From the cell containing the given text, extract its center point as (x, y) coordinate. 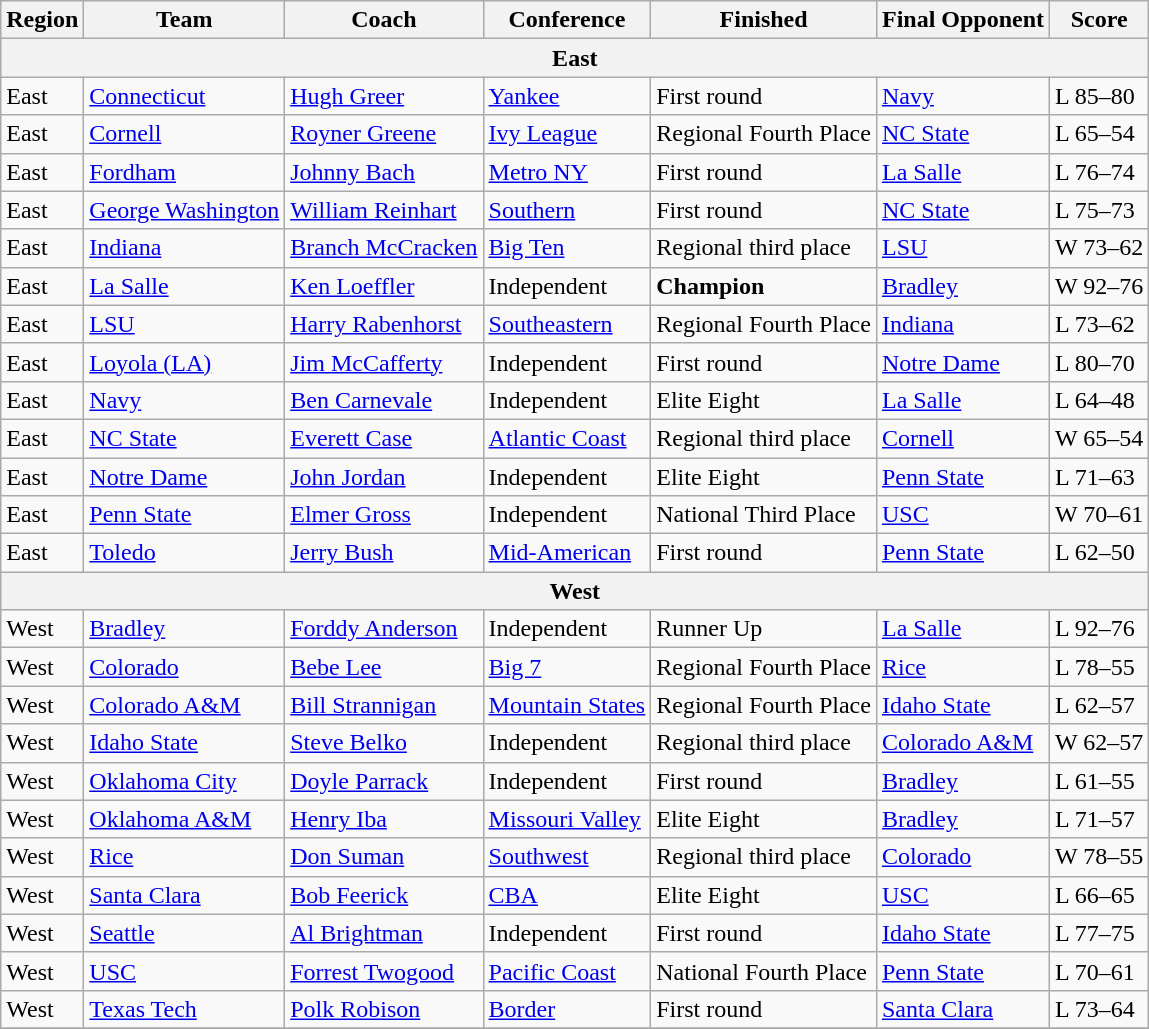
L 61–55 (1100, 781)
National Fourth Place (764, 971)
L 64–48 (1100, 400)
Mountain States (567, 705)
Score (1100, 20)
L 92–76 (1100, 629)
Texas Tech (184, 1009)
Runner Up (764, 629)
Oklahoma City (184, 781)
Henry Iba (384, 819)
Branch McCracken (384, 248)
Bill Strannigan (384, 705)
L 77–75 (1100, 933)
Coach (384, 20)
National Third Place (764, 515)
W 70–61 (1100, 515)
Johnny Bach (384, 172)
Elmer Gross (384, 515)
L 85–80 (1100, 96)
Bebe Lee (384, 667)
L 73–62 (1100, 324)
Final Opponent (962, 20)
Southern (567, 210)
Royner Greene (384, 134)
Forddy Anderson (384, 629)
W 65–54 (1100, 438)
L 65–54 (1100, 134)
Doyle Parrack (384, 781)
Hugh Greer (384, 96)
Metro NY (567, 172)
Yankee (567, 96)
Harry Rabenhorst (384, 324)
W 62–57 (1100, 743)
Missouri Valley (567, 819)
L 71–57 (1100, 819)
Southwest (567, 857)
George Washington (184, 210)
L 70–61 (1100, 971)
Ben Carnevale (384, 400)
John Jordan (384, 477)
Seattle (184, 933)
Don Suman (384, 857)
Jim McCafferty (384, 362)
Jerry Bush (384, 553)
Everett Case (384, 438)
Mid-American (567, 553)
Al Brightman (384, 933)
Loyola (LA) (184, 362)
Toledo (184, 553)
Border (567, 1009)
Steve Belko (384, 743)
L 76–74 (1100, 172)
William Reinhart (384, 210)
Oklahoma A&M (184, 819)
Finished (764, 20)
L 78–55 (1100, 667)
L 71–63 (1100, 477)
Conference (567, 20)
Region (42, 20)
L 80–70 (1100, 362)
Connecticut (184, 96)
Forrest Twogood (384, 971)
Atlantic Coast (567, 438)
L 62–50 (1100, 553)
L 73–64 (1100, 1009)
Ivy League (567, 134)
Big 7 (567, 667)
Big Ten (567, 248)
Fordham (184, 172)
L 75–73 (1100, 210)
W 92–76 (1100, 286)
L 62–57 (1100, 705)
L 66–65 (1100, 895)
Bob Feerick (384, 895)
Southeastern (567, 324)
Polk Robison (384, 1009)
Ken Loeffler (384, 286)
CBA (567, 895)
Pacific Coast (567, 971)
W 73–62 (1100, 248)
Team (184, 20)
Champion (764, 286)
W 78–55 (1100, 857)
